Extract the (x, y) coordinate from the center of the cell holding the provided text.  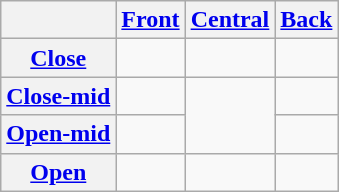
Central (230, 20)
Back (306, 20)
Close-mid (58, 96)
Open-mid (58, 134)
Close (58, 58)
Front (150, 20)
Open (58, 172)
